Capture the cell that displays the provided text and extract its [X, Y] central coordinate. 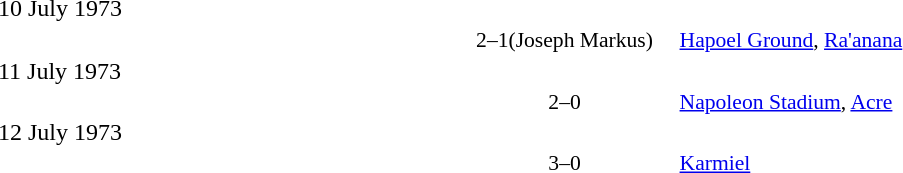
2–1(Joseph Markus) [564, 40]
2–0 [564, 102]
